Provide the (x, y) coordinate of the cell's center where the given text is located.  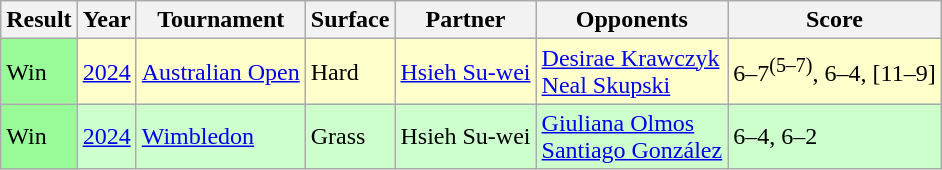
Tournament (220, 20)
Result (39, 20)
6–7(5–7), 6–4, [11–9] (834, 72)
Desirae Krawczyk Neal Skupski (632, 72)
Australian Open (220, 72)
Giuliana Olmos Santiago González (632, 136)
Partner (466, 20)
Wimbledon (220, 136)
Hard (350, 72)
Year (106, 20)
Grass (350, 136)
Score (834, 20)
Opponents (632, 20)
6–4, 6–2 (834, 136)
Surface (350, 20)
